Find where the given text appears and provide that cell's center as [x, y] coordinate. 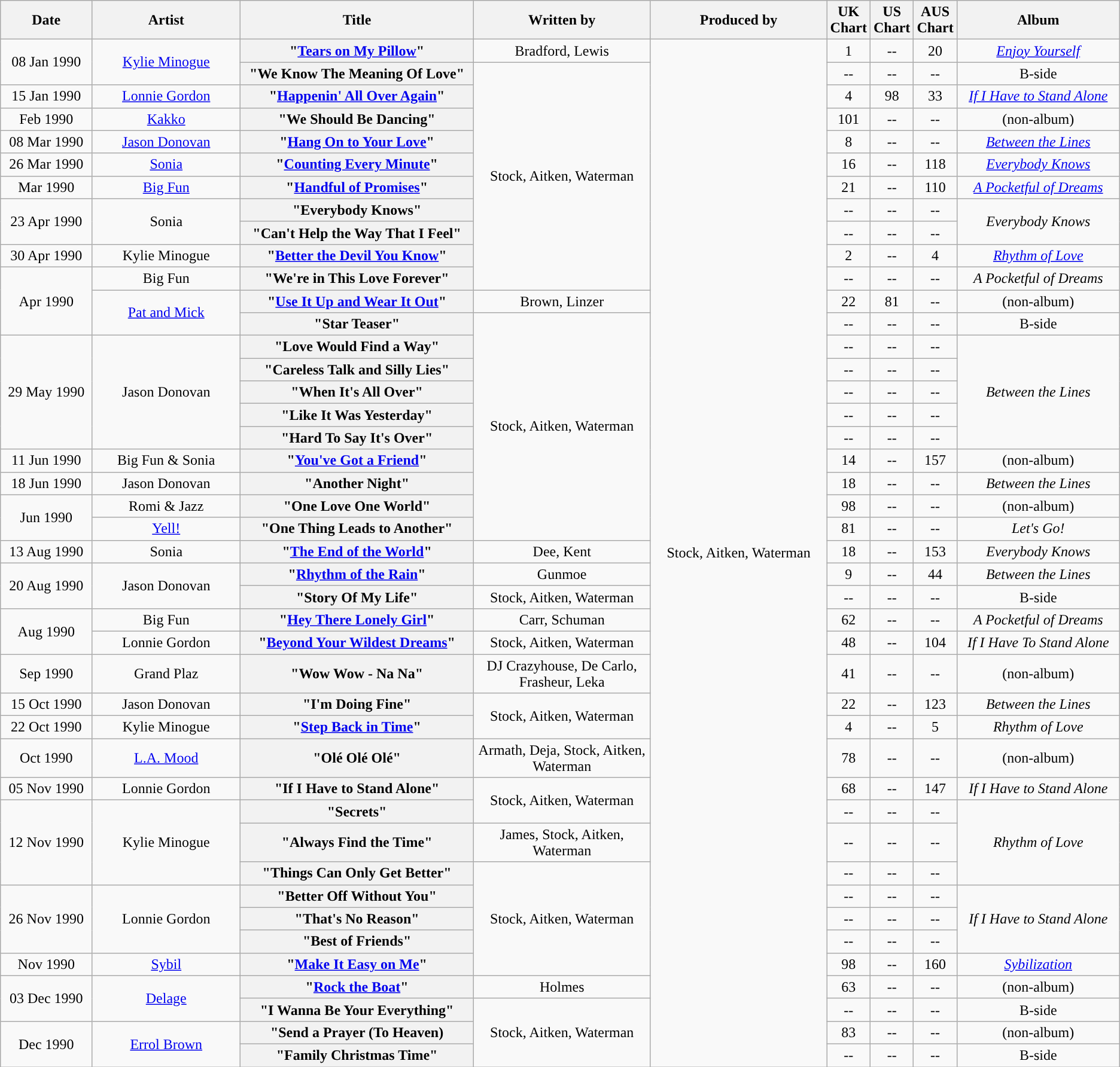
L.A. Mood [166, 758]
"Olé Olé Olé" [357, 758]
"The End of the World" [357, 551]
Sybilization [1038, 964]
9 [848, 574]
"Handful of Promises" [357, 187]
157 [935, 461]
"I Wanna Be Your Everything" [357, 1010]
Sybil [166, 964]
"Tears on My Pillow" [357, 51]
"Hard To Say It's Over" [357, 438]
"We're in This Love Forever" [357, 278]
26 Mar 1990 [47, 164]
Yell! [166, 529]
15 Oct 1990 [47, 705]
Romi & Jazz [166, 506]
26 Nov 1990 [47, 919]
62 [848, 620]
"Can't Help the Way That I Feel" [357, 233]
Big Fun & Sonia [166, 461]
If I Have To Stand Alone [1038, 642]
Holmes [562, 987]
Nov 1990 [47, 964]
Brown, Linzer [562, 301]
08 Jan 1990 [47, 62]
Delage [166, 998]
Date [47, 20]
"Always Find the Time" [357, 842]
21 [848, 187]
101 [848, 119]
48 [848, 642]
"Love Would Find a Way" [357, 347]
Kakko [166, 119]
Armath, Deja, Stock, Aitken, Waterman [562, 758]
Apr 1990 [47, 301]
Written by [562, 20]
16 [848, 164]
153 [935, 551]
"Rhythm of the Rain" [357, 574]
Dee, Kent [562, 551]
Jun 1990 [47, 517]
Enjoy Yourself [1038, 51]
Errol Brown [166, 1044]
44 [935, 574]
"Everybody Knows" [357, 210]
12 Nov 1990 [47, 842]
"When It's All Over" [357, 392]
Oct 1990 [47, 758]
"That's No Reason" [357, 919]
22 Oct 1990 [47, 727]
"Make It Easy on Me" [357, 964]
"Step Back in Time" [357, 727]
"You've Got a Friend" [357, 461]
160 [935, 964]
13 Aug 1990 [47, 551]
118 [935, 164]
"Send a Prayer (To Heaven) [357, 1032]
"Happenin' All Over Again" [357, 96]
18 Jun 1990 [47, 483]
8 [848, 142]
33 [935, 96]
2 [848, 255]
03 Dec 1990 [47, 998]
147 [935, 789]
68 [848, 789]
"Better the Devil You Know" [357, 255]
29 May 1990 [47, 392]
15 Jan 1990 [47, 96]
DJ Crazyhouse, De Carlo, Frasheur, Leka [562, 673]
Bradford, Lewis [562, 51]
Carr, Schuman [562, 620]
Title [357, 20]
"We Know The Meaning Of Love" [357, 74]
Aug 1990 [47, 631]
78 [848, 758]
"We Should Be Dancing" [357, 119]
"Careless Talk and Silly Lies" [357, 370]
Sep 1990 [47, 673]
"Things Can Only Get Better" [357, 873]
AUS Chart [935, 20]
"Star Teaser" [357, 324]
104 [935, 642]
James, Stock, Aitken, Waterman [562, 842]
Album [1038, 20]
UK Chart [848, 20]
"Hey There Lonely Girl" [357, 620]
110 [935, 187]
08 Mar 1990 [47, 142]
"Wow Wow - Na Na" [357, 673]
"One Thing Leads to Another" [357, 529]
23 Apr 1990 [47, 221]
US Chart [891, 20]
"Like It Was Yesterday" [357, 415]
"Counting Every Minute" [357, 164]
1 [848, 51]
"Use It Up and Wear It Out" [357, 301]
20 [935, 51]
"Rock the Boat" [357, 987]
Let's Go! [1038, 529]
Artist [166, 20]
"I'm Doing Fine" [357, 705]
Pat and Mick [166, 312]
"Hang On to Your Love" [357, 142]
Dec 1990 [47, 1044]
"Beyond Your Wildest Dreams" [357, 642]
"Family Christmas Time" [357, 1055]
30 Apr 1990 [47, 255]
"Best of Friends" [357, 941]
63 [848, 987]
05 Nov 1990 [47, 789]
41 [848, 673]
"Another Night" [357, 483]
11 Jun 1990 [47, 461]
"Better Off Without You" [357, 896]
"If I Have to Stand Alone" [357, 789]
14 [848, 461]
Grand Plaz [166, 673]
Mar 1990 [47, 187]
5 [935, 727]
83 [848, 1032]
Gunmoe [562, 574]
"Secrets" [357, 812]
20 Aug 1990 [47, 586]
"Story Of My Life" [357, 597]
Produced by [738, 20]
"One Love One World" [357, 506]
123 [935, 705]
Feb 1990 [47, 119]
